Output the (x, y) coordinate of the center of the cell containing the given text.  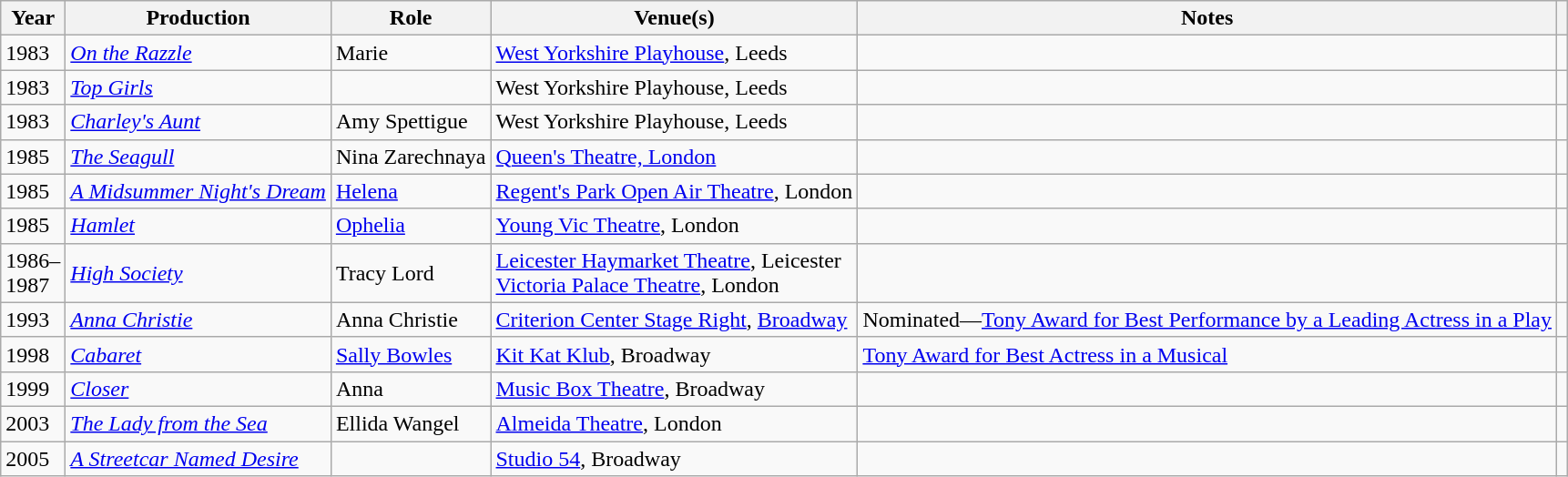
Young Vic Theatre, London (674, 226)
Anna (411, 389)
Criterion Center Stage Right, Broadway (674, 320)
High Society (199, 273)
Closer (199, 389)
Regent's Park Open Air Theatre, London (674, 191)
On the Razzle (199, 53)
Amy Spettigue (411, 122)
The Lady from the Sea (199, 423)
Almeida Theatre, London (674, 423)
1999 (33, 389)
Kit Kat Klub, Broadway (674, 354)
Ellida Wangel (411, 423)
Marie (411, 53)
Nina Zarechnaya (411, 157)
Notes (1207, 18)
Music Box Theatre, Broadway (674, 389)
Cabaret (199, 354)
Leicester Haymarket Theatre, LeicesterVictoria Palace Theatre, London (674, 273)
Top Girls (199, 87)
Venue(s) (674, 18)
1986–1987 (33, 273)
2005 (33, 458)
Studio 54, Broadway (674, 458)
Queen's Theatre, London (674, 157)
Sally Bowles (411, 354)
Hamlet (199, 226)
Role (411, 18)
2003 (33, 423)
1993 (33, 320)
Ophelia (411, 226)
Nominated—Tony Award for Best Performance by a Leading Actress in a Play (1207, 320)
Charley's Aunt (199, 122)
Tracy Lord (411, 273)
Helena (411, 191)
The Seagull (199, 157)
A Midsummer Night's Dream (199, 191)
A Streetcar Named Desire (199, 458)
Tony Award for Best Actress in a Musical (1207, 354)
1998 (33, 354)
Production (199, 18)
Year (33, 18)
